Extract the (X, Y) coordinate from the center of the cell holding the provided text.  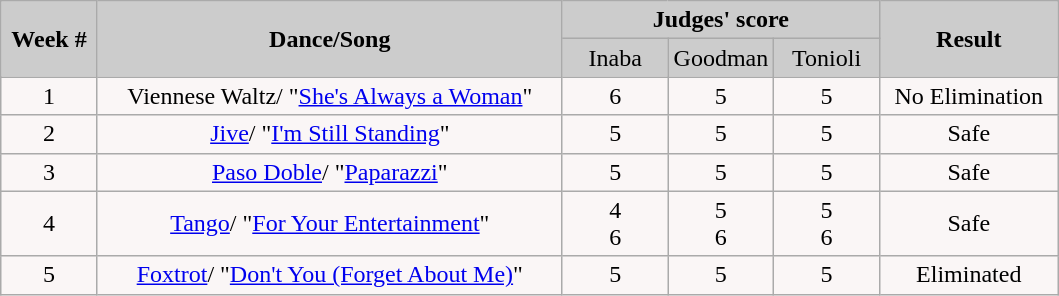
Foxtrot/ "Don't You (Forget About Me)" (330, 275)
Jive/ "I'm Still Standing" (330, 134)
2 (50, 134)
Tonioli (827, 58)
Inaba (615, 58)
4 (50, 224)
6 (615, 96)
Tango/ "For Your Entertainment" (330, 224)
3 (50, 172)
Viennese Waltz/ "She's Always a Woman" (330, 96)
46 (615, 224)
Eliminated (968, 275)
No Elimination (968, 96)
Goodman (721, 58)
1 (50, 96)
Result (968, 39)
Paso Doble/ "Paparazzi" (330, 172)
Dance/Song (330, 39)
Judges' score (720, 20)
Week # (50, 39)
